For the text-containing cell, return its midpoint in (x, y) coordinate format. 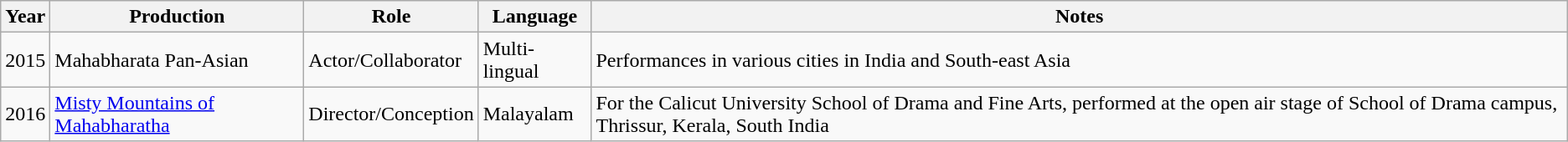
Mahabharata Pan-Asian (178, 60)
Role (391, 17)
Notes (1079, 17)
Year (25, 17)
Director/Conception (391, 114)
Misty Mountains of Mahabharatha (178, 114)
Language (534, 17)
Multi-lingual (534, 60)
2015 (25, 60)
Production (178, 17)
Performances in various cities in India and South-east Asia (1079, 60)
Malayalam (534, 114)
2016 (25, 114)
For the Calicut University School of Drama and Fine Arts, performed at the open air stage of School of Drama campus, Thrissur, Kerala, South India (1079, 114)
Actor/Collaborator (391, 60)
